Identify which cell holds the provided text, then report its (X, Y) central coordinate. 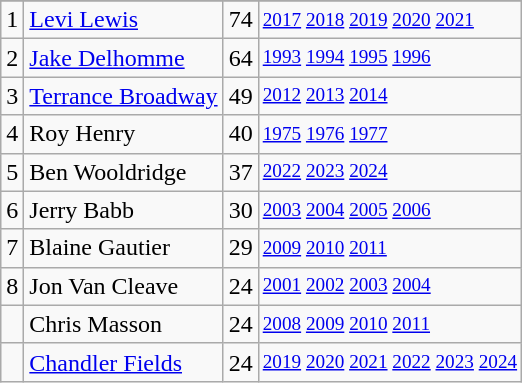
Jerry Babb (124, 210)
Blaine Gautier (124, 248)
29 (240, 248)
64 (240, 58)
4 (12, 134)
2022 2023 2024 (390, 172)
2017 2018 2019 2020 2021 (390, 20)
1975 1976 1977 (390, 134)
1993 1994 1995 1996 (390, 58)
30 (240, 210)
Jon Van Cleave (124, 286)
2001 2002 2003 2004 (390, 286)
Terrance Broadway (124, 96)
2012 2013 2014 (390, 96)
5 (12, 172)
3 (12, 96)
Chris Masson (124, 324)
Chandler Fields (124, 362)
Levi Lewis (124, 20)
49 (240, 96)
40 (240, 134)
Roy Henry (124, 134)
Ben Wooldridge (124, 172)
2 (12, 58)
1 (12, 20)
7 (12, 248)
2003 2004 2005 2006 (390, 210)
8 (12, 286)
37 (240, 172)
74 (240, 20)
6 (12, 210)
2019 2020 2021 2022 2023 2024 (390, 362)
2008 2009 2010 2011 (390, 324)
Jake Delhomme (124, 58)
2009 2010 2011 (390, 248)
